Detect which cell encompasses the target text, then output its [x, y] center coordinate. 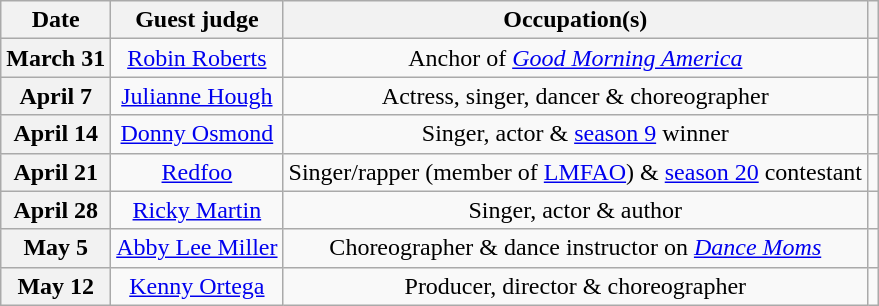
Singer, actor & author [576, 210]
April 7 [56, 96]
Guest judge [197, 20]
March 31 [56, 58]
May 5 [56, 248]
Kenny Ortega [197, 286]
Singer/rapper (member of LMFAO) & season 20 contestant [576, 172]
Robin Roberts [197, 58]
Singer, actor & season 9 winner [576, 134]
Choreographer & dance instructor on Dance Moms [576, 248]
Julianne Hough [197, 96]
April 14 [56, 134]
May 12 [56, 286]
Donny Osmond [197, 134]
April 28 [56, 210]
April 21 [56, 172]
Date [56, 20]
Actress, singer, dancer & choreographer [576, 96]
Ricky Martin [197, 210]
Producer, director & choreographer [576, 286]
Occupation(s) [576, 20]
Anchor of Good Morning America [576, 58]
Abby Lee Miller [197, 248]
Redfoo [197, 172]
